Output the [X, Y] coordinate of the center of the cell containing the given text.  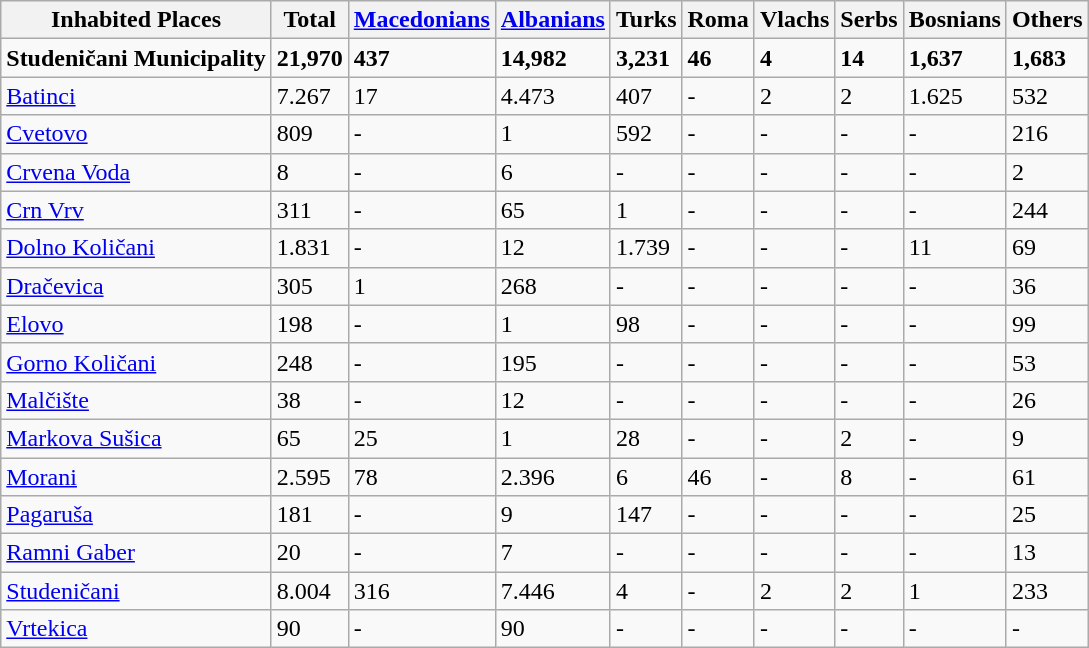
Roma [718, 20]
Elovo [136, 324]
248 [310, 362]
Bosnians [954, 20]
53 [1047, 362]
2.396 [552, 477]
99 [1047, 324]
147 [646, 515]
Malčište [136, 400]
17 [422, 96]
7.267 [310, 96]
Markova Sušica [136, 438]
98 [646, 324]
3,231 [646, 58]
Crvena Voda [136, 172]
13 [1047, 553]
305 [310, 286]
Crn Vrv [136, 210]
Studeničani [136, 591]
Batinci [136, 96]
592 [646, 134]
61 [1047, 477]
14 [869, 58]
244 [1047, 210]
36 [1047, 286]
Cvetovo [136, 134]
28 [646, 438]
1,683 [1047, 58]
233 [1047, 591]
1.739 [646, 248]
407 [646, 96]
Total [310, 20]
78 [422, 477]
Albanians [552, 20]
268 [552, 286]
20 [310, 553]
Dolno Količani [136, 248]
532 [1047, 96]
11 [954, 248]
181 [310, 515]
1.831 [310, 248]
Studeničani Municipality [136, 58]
4.473 [552, 96]
Gorno Količani [136, 362]
Others [1047, 20]
26 [1047, 400]
Pagaruša [136, 515]
14,982 [552, 58]
Dračevica [136, 286]
7.446 [552, 591]
809 [310, 134]
1.625 [954, 96]
8.004 [310, 591]
2.595 [310, 477]
Vlachs [794, 20]
311 [310, 210]
69 [1047, 248]
216 [1047, 134]
195 [552, 362]
Ramni Gaber [136, 553]
38 [310, 400]
Serbs [869, 20]
437 [422, 58]
Inhabited Places [136, 20]
Turks [646, 20]
Vrtekica [136, 629]
7 [552, 553]
Morani [136, 477]
1,637 [954, 58]
Macedonians [422, 20]
198 [310, 324]
21,970 [310, 58]
316 [422, 591]
